Scan for the cell matching the given text and deliver its [x, y] coordinate at center. 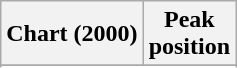
Peakposition [189, 34]
Chart (2000) [72, 34]
